For the text-containing cell, return its midpoint in (X, Y) coordinate format. 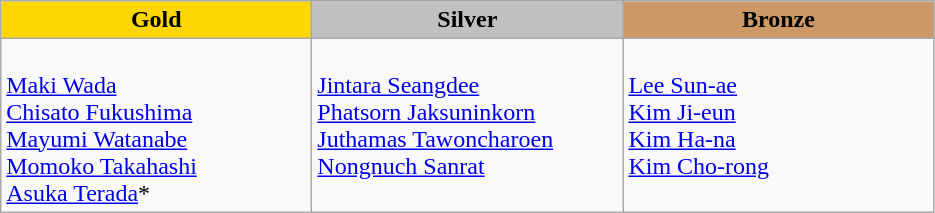
Lee Sun-aeKim Ji-eunKim Ha-naKim Cho-rong (778, 126)
Maki WadaChisato FukushimaMayumi WatanabeMomoko TakahashiAsuka Terada* (156, 126)
Silver (468, 20)
Bronze (778, 20)
Gold (156, 20)
Jintara SeangdeePhatsorn JaksuninkornJuthamas TawoncharoenNongnuch Sanrat (468, 126)
